Scan for the cell matching the given text and deliver its (X, Y) coordinate at center. 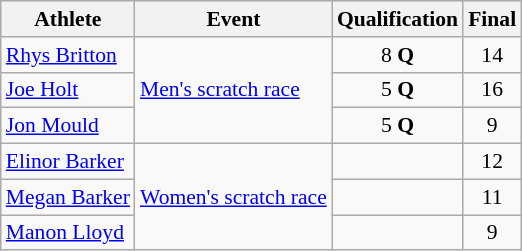
11 (492, 197)
Qualification (398, 19)
8 Q (398, 55)
Men's scratch race (234, 90)
Manon Lloyd (68, 233)
Final (492, 19)
Jon Mould (68, 126)
Women's scratch race (234, 198)
Athlete (68, 19)
16 (492, 90)
14 (492, 55)
Rhys Britton (68, 55)
Elinor Barker (68, 162)
12 (492, 162)
Event (234, 19)
Megan Barker (68, 197)
Joe Holt (68, 90)
